Return (x, y) of the center of cell containing provided text 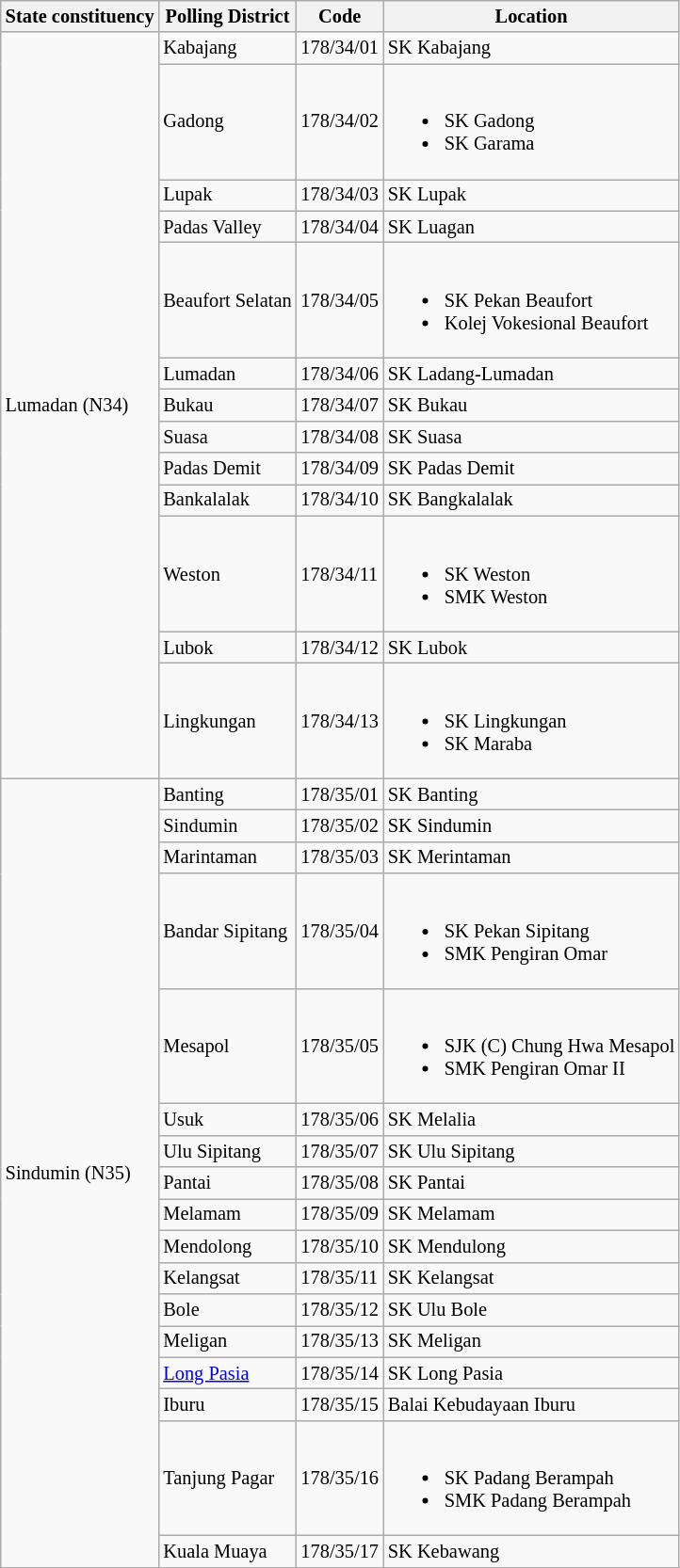
Weston (227, 573)
178/35/03 (340, 857)
Lupak (227, 195)
178/34/08 (340, 437)
178/34/11 (340, 573)
178/35/02 (340, 825)
Pantai (227, 1183)
178/35/10 (340, 1246)
178/35/05 (340, 1046)
Padas Demit (227, 469)
178/35/04 (340, 931)
178/34/02 (340, 121)
Padas Valley (227, 227)
SJK (C) Chung Hwa MesapolSMK Pengiran Omar II (531, 1046)
Usuk (227, 1119)
178/35/17 (340, 1552)
SK Padas Demit (531, 469)
SK WestonSMK Weston (531, 573)
SK Ulu Bole (531, 1309)
Tanjung Pagar (227, 1478)
SK Luagan (531, 227)
178/35/12 (340, 1309)
Balai Kebudayaan Iburu (531, 1404)
SK LingkunganSK Maraba (531, 720)
SK GadongSK Garama (531, 121)
Sindumin (227, 825)
Mesapol (227, 1046)
Marintaman (227, 857)
SK Mendulong (531, 1246)
Bankalalak (227, 500)
SK Long Pasia (531, 1373)
SK Meligan (531, 1341)
Ulu Sipitang (227, 1151)
SK Pekan BeaufortKolej Vokesional Beaufort (531, 299)
Melamam (227, 1214)
Bole (227, 1309)
178/34/06 (340, 374)
178/34/01 (340, 48)
178/35/16 (340, 1478)
SK Pekan SipitangSMK Pengiran Omar (531, 931)
Beaufort Selatan (227, 299)
Lumadan (N34) (80, 405)
178/34/04 (340, 227)
178/34/03 (340, 195)
SK Ulu Sipitang (531, 1151)
178/34/12 (340, 648)
SK Kabajang (531, 48)
SK Pantai (531, 1183)
SK Bukau (531, 406)
Code (340, 16)
178/34/10 (340, 500)
178/34/09 (340, 469)
SK Melalia (531, 1119)
Kuala Muaya (227, 1552)
SK Lupak (531, 195)
178/35/07 (340, 1151)
178/35/15 (340, 1404)
Polling District (227, 16)
178/35/06 (340, 1119)
SK Banting (531, 794)
SK Padang BerampahSMK Padang Berampah (531, 1478)
Banting (227, 794)
178/34/13 (340, 720)
State constituency (80, 16)
Bandar Sipitang (227, 931)
Lubok (227, 648)
178/35/08 (340, 1183)
178/35/01 (340, 794)
Meligan (227, 1341)
Gadong (227, 121)
Iburu (227, 1404)
178/34/05 (340, 299)
178/34/07 (340, 406)
Lingkungan (227, 720)
SK Melamam (531, 1214)
SK Suasa (531, 437)
Sindumin (N35) (80, 1173)
178/35/14 (340, 1373)
SK Ladang-Lumadan (531, 374)
178/35/13 (340, 1341)
Long Pasia (227, 1373)
178/35/11 (340, 1278)
SK Kelangsat (531, 1278)
SK Lubok (531, 648)
Lumadan (227, 374)
178/35/09 (340, 1214)
SK Kebawang (531, 1552)
Kelangsat (227, 1278)
Suasa (227, 437)
Location (531, 16)
Mendolong (227, 1246)
Kabajang (227, 48)
SK Bangkalalak (531, 500)
Bukau (227, 406)
SK Sindumin (531, 825)
SK Merintaman (531, 857)
